Determine the [X, Y] coordinate at the center of the cell enclosing the given text.  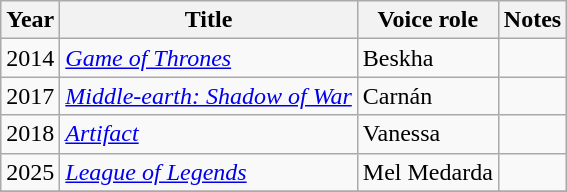
Beskha [428, 58]
Title [208, 20]
2017 [30, 96]
2018 [30, 134]
2025 [30, 172]
Voice role [428, 20]
Game of Thrones [208, 58]
Artifact [208, 134]
Year [30, 20]
League of Legends [208, 172]
Vanessa [428, 134]
2014 [30, 58]
Notes [532, 20]
Mel Medarda [428, 172]
Carnán [428, 96]
Middle-earth: Shadow of War [208, 96]
